Capture the cell that displays the provided text and extract its [X, Y] central coordinate. 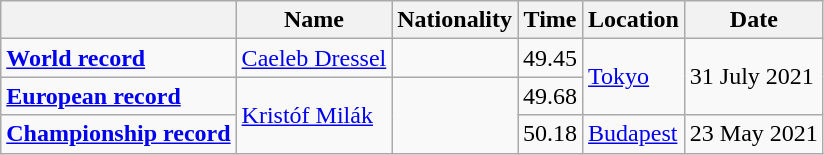
49.45 [550, 58]
Date [754, 20]
Name [314, 20]
Championship record [118, 134]
31 July 2021 [754, 77]
Time [550, 20]
Kristóf Milák [314, 115]
Tokyo [634, 77]
49.68 [550, 96]
Nationality [455, 20]
World record [118, 58]
Budapest [634, 134]
50.18 [550, 134]
Location [634, 20]
23 May 2021 [754, 134]
European record [118, 96]
Caeleb Dressel [314, 58]
